Search for the cell housing the specified text and yield its (X, Y) center coordinate. 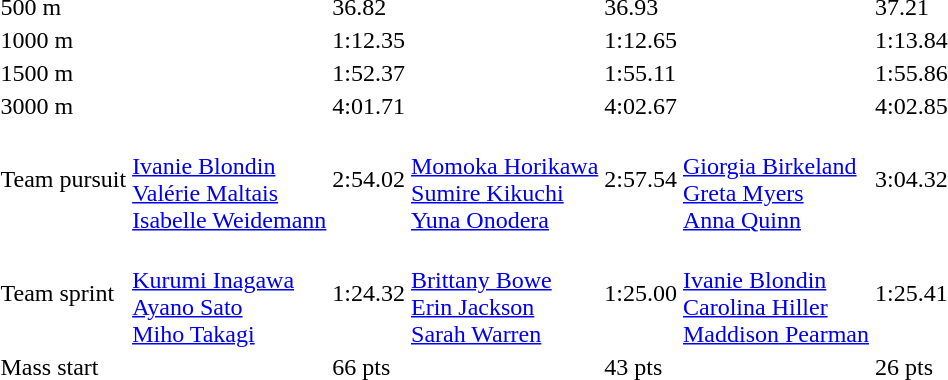
Giorgia BirkelandGreta MyersAnna Quinn (776, 180)
Ivanie BlondinCarolina HillerMaddison Pearman (776, 294)
1:25.00 (641, 294)
4:01.71 (369, 106)
1:55.11 (641, 73)
Ivanie BlondinValérie MaltaisIsabelle Weidemann (230, 180)
Kurumi InagawaAyano SatoMiho Takagi (230, 294)
Brittany BoweErin JacksonSarah Warren (505, 294)
1:52.37 (369, 73)
1:12.35 (369, 40)
1:12.65 (641, 40)
Momoka HorikawaSumire KikuchiYuna Onodera (505, 180)
1:24.32 (369, 294)
2:54.02 (369, 180)
2:57.54 (641, 180)
4:02.67 (641, 106)
